Identify which cell holds the provided text, then report its (X, Y) central coordinate. 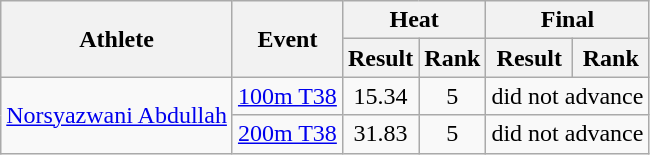
Final (568, 20)
100m T38 (287, 96)
200m T38 (287, 134)
Norsyazwani Abdullah (117, 115)
Athlete (117, 39)
Event (287, 39)
Heat (414, 20)
15.34 (380, 96)
31.83 (380, 134)
